Return [x, y] of the center of cell containing provided text 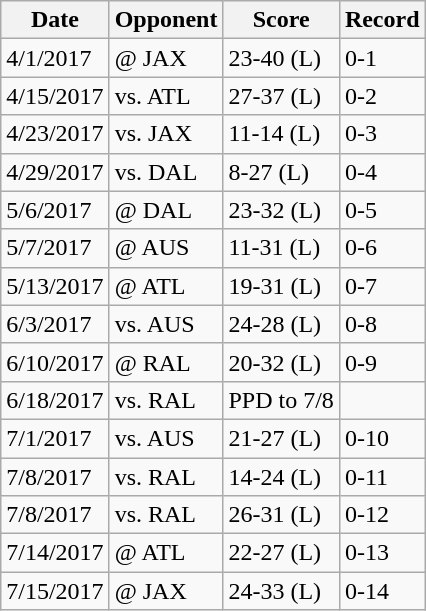
0-9 [382, 362]
Score [281, 20]
Record [382, 20]
5/6/2017 [55, 210]
Opponent [166, 20]
4/23/2017 [55, 134]
24-33 (L) [281, 591]
6/10/2017 [55, 362]
22-27 (L) [281, 553]
0-8 [382, 324]
vs. DAL [166, 172]
0-11 [382, 477]
0-14 [382, 591]
4/15/2017 [55, 96]
4/1/2017 [55, 58]
20-32 (L) [281, 362]
vs. JAX [166, 134]
14-24 (L) [281, 477]
@ RAL [166, 362]
7/15/2017 [55, 591]
23-32 (L) [281, 210]
7/14/2017 [55, 553]
21-27 (L) [281, 438]
23-40 (L) [281, 58]
5/7/2017 [55, 248]
8-27 (L) [281, 172]
7/1/2017 [55, 438]
@ AUS [166, 248]
4/29/2017 [55, 172]
11-14 (L) [281, 134]
PPD to 7/8 [281, 400]
0-1 [382, 58]
5/13/2017 [55, 286]
0-3 [382, 134]
19-31 (L) [281, 286]
6/3/2017 [55, 324]
0-2 [382, 96]
27-37 (L) [281, 96]
0-7 [382, 286]
11-31 (L) [281, 248]
0-4 [382, 172]
0-12 [382, 515]
Date [55, 20]
@ DAL [166, 210]
vs. ATL [166, 96]
0-10 [382, 438]
6/18/2017 [55, 400]
0-6 [382, 248]
24-28 (L) [281, 324]
0-5 [382, 210]
0-13 [382, 553]
26-31 (L) [281, 515]
